Provide the [x, y] coordinate of the cell's center where the given text is located.  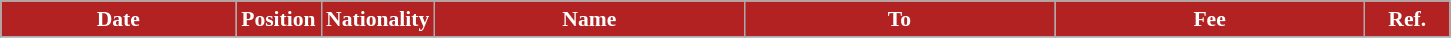
Date [118, 19]
Fee [1210, 19]
To [899, 19]
Nationality [378, 19]
Ref. [1408, 19]
Name [589, 19]
Position [278, 19]
